From the cell containing the given text, extract its center point as (x, y) coordinate. 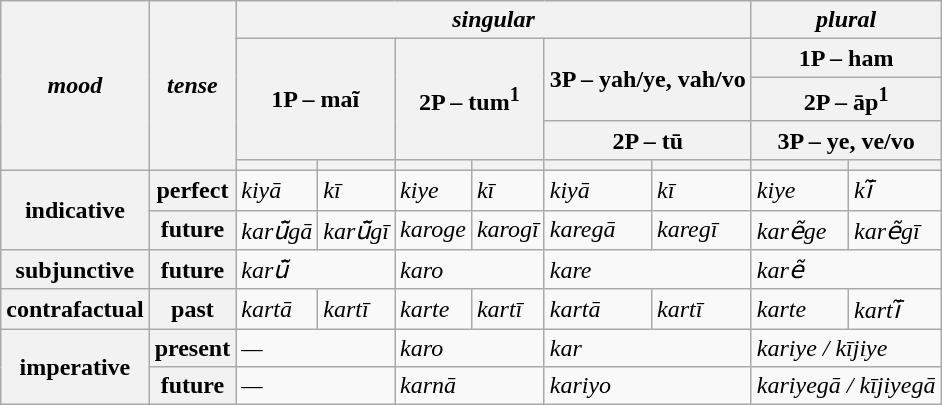
3P – ye, ve/vo (846, 140)
mood (75, 86)
kartī̃ (895, 309)
kariye / kījiye (846, 348)
2P – tum1 (470, 100)
tense (192, 86)
kare (648, 270)
perfect (192, 191)
karegī (701, 230)
singular (494, 20)
present (192, 348)
karnā (470, 386)
3P – yah/ye, vah/vo (648, 80)
plural (846, 20)
karū̃gā (277, 230)
kariyegā / kījiyegā (846, 386)
subjunctive (75, 270)
karegā (598, 230)
kar (648, 348)
karoge (434, 230)
karū̃gī (356, 230)
indicative (75, 210)
karū̃ (316, 270)
imperative (75, 367)
2P – āp1 (846, 100)
1P – maĩ (316, 100)
kariyo (648, 386)
karẽ (846, 270)
past (192, 309)
karogī (508, 230)
karẽge (800, 230)
1P – ham (846, 58)
contrafactual (75, 309)
kī̃ (895, 191)
karẽgī (895, 230)
2P – tū (648, 140)
